Extract the (x, y) coordinate from the center of the cell holding the provided text.  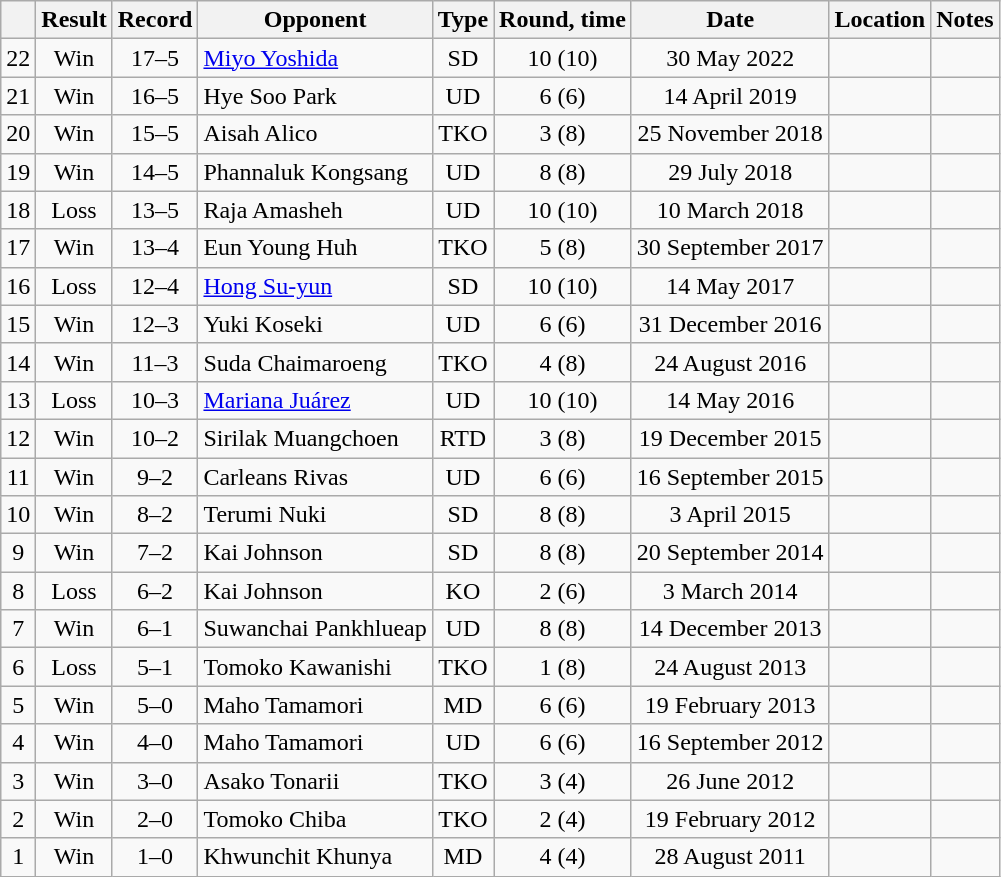
19 February 2013 (730, 705)
Record (155, 20)
3 (18, 781)
4–0 (155, 743)
19 December 2015 (730, 438)
Suda Chaimaroeng (315, 362)
Opponent (315, 20)
11 (18, 477)
Carleans Rivas (315, 477)
2 (18, 819)
25 November 2018 (730, 134)
6–1 (155, 629)
Phannaluk Kongsang (315, 172)
30 September 2017 (730, 248)
3 April 2015 (730, 515)
14–5 (155, 172)
13–5 (155, 210)
1 (18, 857)
10–3 (155, 400)
4 (8) (563, 362)
14 (18, 362)
Khwunchit Khunya (315, 857)
Eun Young Huh (315, 248)
14 May 2016 (730, 400)
26 June 2012 (730, 781)
13 (18, 400)
28 August 2011 (730, 857)
Tomoko Chiba (315, 819)
7–2 (155, 553)
3 March 2014 (730, 591)
KO (462, 591)
11–3 (155, 362)
10 (18, 515)
Suwanchai Pankhlueap (315, 629)
30 May 2022 (730, 58)
1–0 (155, 857)
16 (18, 286)
Hye Soo Park (315, 96)
Date (730, 20)
6–2 (155, 591)
15–5 (155, 134)
Result (74, 20)
4 (18, 743)
16–5 (155, 96)
8–2 (155, 515)
12–4 (155, 286)
15 (18, 324)
Asako Tonarii (315, 781)
13–4 (155, 248)
19 (18, 172)
17 (18, 248)
31 December 2016 (730, 324)
16 September 2015 (730, 477)
10 March 2018 (730, 210)
7 (18, 629)
20 (18, 134)
14 December 2013 (730, 629)
Aisah Alico (315, 134)
Tomoko Kawanishi (315, 667)
5 (18, 705)
2–0 (155, 819)
24 August 2013 (730, 667)
8 (18, 591)
RTD (462, 438)
18 (18, 210)
24 August 2016 (730, 362)
12–3 (155, 324)
16 September 2012 (730, 743)
2 (4) (563, 819)
14 May 2017 (730, 286)
29 July 2018 (730, 172)
10–2 (155, 438)
Hong Su-yun (315, 286)
Notes (965, 20)
19 February 2012 (730, 819)
1 (8) (563, 667)
5 (8) (563, 248)
12 (18, 438)
5–0 (155, 705)
9–2 (155, 477)
9 (18, 553)
Type (462, 20)
2 (6) (563, 591)
21 (18, 96)
5–1 (155, 667)
Round, time (563, 20)
Terumi Nuki (315, 515)
14 April 2019 (730, 96)
3 (4) (563, 781)
Location (880, 20)
4 (4) (563, 857)
Yuki Koseki (315, 324)
Sirilak Muangchoen (315, 438)
6 (18, 667)
17–5 (155, 58)
Miyo Yoshida (315, 58)
22 (18, 58)
3–0 (155, 781)
Mariana Juárez (315, 400)
Raja Amasheh (315, 210)
20 September 2014 (730, 553)
